Capture the cell that displays the provided text and extract its (X, Y) central coordinate. 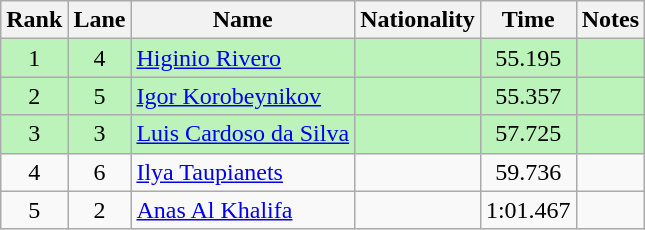
55.195 (528, 58)
Nationality (418, 20)
Anas Al Khalifa (243, 210)
1:01.467 (528, 210)
Higinio Rivero (243, 58)
6 (100, 172)
57.725 (528, 134)
Rank (34, 20)
59.736 (528, 172)
Lane (100, 20)
Igor Korobeynikov (243, 96)
55.357 (528, 96)
Luis Cardoso da Silva (243, 134)
1 (34, 58)
Notes (610, 20)
Ilya Taupianets (243, 172)
Time (528, 20)
Name (243, 20)
